Provide the (x, y) coordinate of the cell's center where the given text is located.  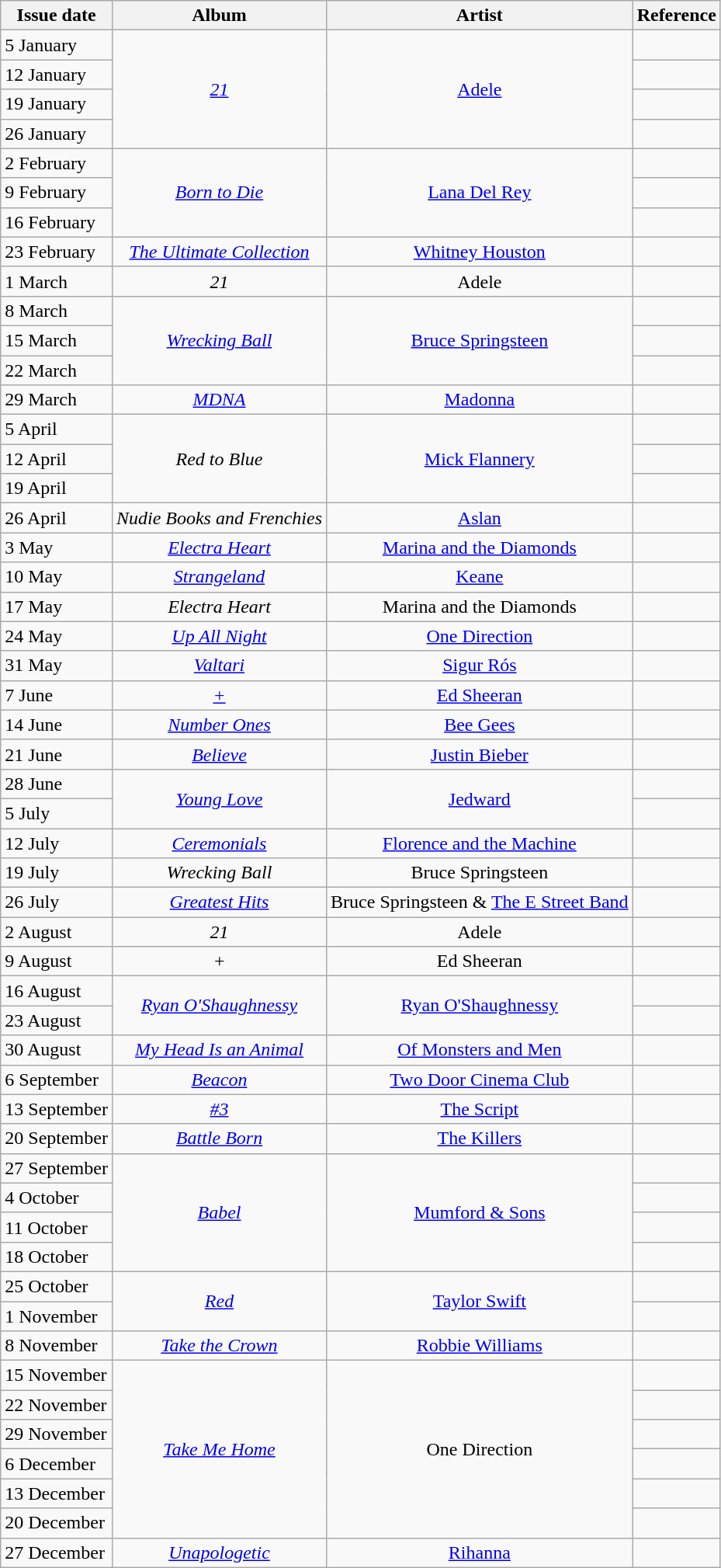
Valtari (219, 666)
Reference (677, 16)
26 January (57, 134)
Aslan (480, 518)
24 May (57, 636)
7 June (57, 695)
Young Love (219, 798)
9 August (57, 961)
29 March (57, 400)
5 January (57, 45)
Album (219, 16)
2 August (57, 932)
29 November (57, 1434)
16 February (57, 222)
Number Ones (219, 725)
5 July (57, 813)
8 March (57, 311)
25 October (57, 1286)
18 October (57, 1257)
12 January (57, 75)
Believe (219, 754)
Greatest Hits (219, 902)
Born to Die (219, 193)
1 March (57, 281)
Madonna (480, 400)
19 April (57, 488)
21 June (57, 754)
Whitney Houston (480, 252)
Battle Born (219, 1139)
Rihanna (480, 1552)
Take the Crown (219, 1346)
Unapologetic (219, 1552)
Babel (219, 1212)
Sigur Rós (480, 666)
28 June (57, 784)
The Ultimate Collection (219, 252)
Of Monsters and Men (480, 1050)
5 April (57, 429)
22 March (57, 370)
Justin Bieber (480, 754)
27 December (57, 1552)
10 May (57, 577)
30 August (57, 1050)
9 February (57, 193)
Mumford & Sons (480, 1212)
The Script (480, 1109)
Strangeland (219, 577)
13 September (57, 1109)
12 July (57, 843)
17 May (57, 607)
Bruce Springsteen & The E Street Band (480, 902)
Taylor Swift (480, 1301)
26 July (57, 902)
20 December (57, 1523)
Bee Gees (480, 725)
MDNA (219, 400)
19 July (57, 873)
4 October (57, 1198)
15 March (57, 340)
14 June (57, 725)
Mick Flannery (480, 459)
22 November (57, 1405)
Robbie Williams (480, 1346)
8 November (57, 1346)
Red to Blue (219, 459)
20 September (57, 1139)
19 January (57, 104)
Lana Del Rey (480, 193)
26 April (57, 518)
31 May (57, 666)
2 February (57, 163)
Ceremonials (219, 843)
Beacon (219, 1080)
Artist (480, 16)
16 August (57, 991)
Keane (480, 577)
13 December (57, 1493)
27 September (57, 1168)
12 April (57, 459)
3 May (57, 548)
Up All Night (219, 636)
Issue date (57, 16)
Red (219, 1301)
23 February (57, 252)
#3 (219, 1109)
Florence and the Machine (480, 843)
Take Me Home (219, 1449)
1 November (57, 1316)
The Killers (480, 1139)
Jedward (480, 798)
6 September (57, 1080)
My Head Is an Animal (219, 1050)
6 December (57, 1464)
23 August (57, 1020)
15 November (57, 1375)
11 October (57, 1227)
Nudie Books and Frenchies (219, 518)
Two Door Cinema Club (480, 1080)
